Pinpoint the cell where the given text exists, returning its [x, y] midpoint coordinate. 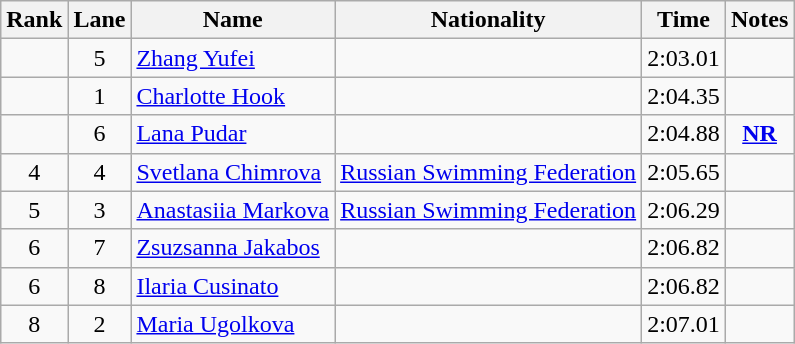
NR [759, 134]
Rank [34, 20]
1 [100, 96]
Svetlana Chimrova [233, 172]
2 [100, 324]
Lane [100, 20]
Maria Ugolkova [233, 324]
2:04.35 [684, 96]
Zsuzsanna Jakabos [233, 248]
Charlotte Hook [233, 96]
Nationality [488, 20]
Anastasiia Markova [233, 210]
3 [100, 210]
Zhang Yufei [233, 58]
2:04.88 [684, 134]
2:06.29 [684, 210]
Ilaria Cusinato [233, 286]
Name [233, 20]
2:07.01 [684, 324]
Time [684, 20]
2:03.01 [684, 58]
Lana Pudar [233, 134]
7 [100, 248]
Notes [759, 20]
2:05.65 [684, 172]
